Return (x, y) of the center of cell containing provided text 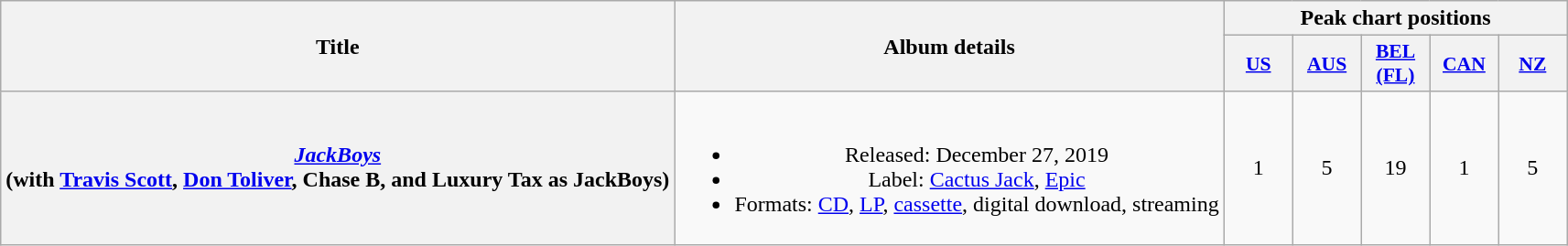
Album details (949, 46)
Peak chart positions (1395, 18)
Released: December 27, 2019Label: Cactus Jack, EpicFormats: CD, LP, cassette, digital download, streaming (949, 168)
US (1258, 64)
JackBoys(with Travis Scott, Don Toliver, Chase B, and Luxury Tax as JackBoys) (338, 168)
NZ (1532, 64)
CAN (1465, 64)
Title (338, 46)
BEL(FL) (1395, 64)
AUS (1327, 64)
19 (1395, 168)
